Find where the given text appears and provide that cell's center as [x, y] coordinate. 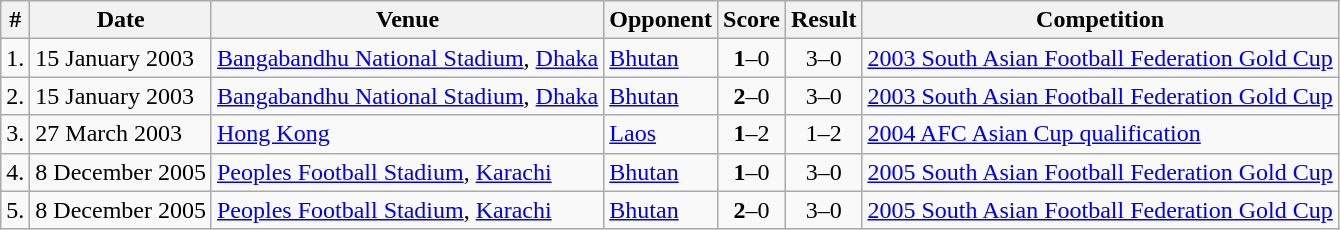
Competition [1100, 20]
Opponent [661, 20]
4. [16, 172]
Hong Kong [407, 134]
3. [16, 134]
Date [121, 20]
Venue [407, 20]
2004 AFC Asian Cup qualification [1100, 134]
5. [16, 210]
1. [16, 58]
# [16, 20]
Result [824, 20]
Score [752, 20]
27 March 2003 [121, 134]
2. [16, 96]
Laos [661, 134]
